Locate the cell with the specified text and output its [X, Y] center coordinate. 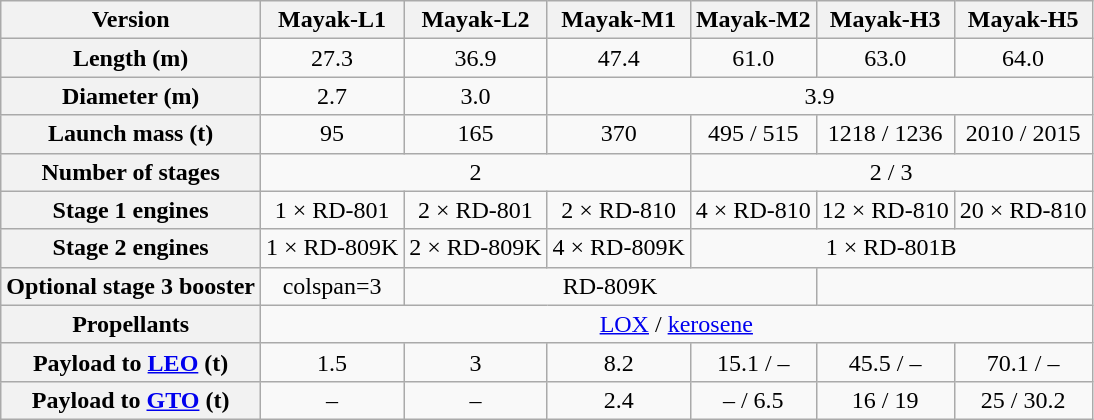
Number of stages [131, 172]
64.0 [1023, 58]
20 × RD-810 [1023, 210]
3 [476, 362]
61.0 [753, 58]
Version [131, 20]
Propellants [131, 324]
4 × RD-810 [753, 210]
Length (m) [131, 58]
Diameter (m) [131, 96]
RD-809K [610, 286]
Mayak-H3 [885, 20]
2.4 [618, 400]
4 × RD-809K [618, 248]
70.1 / – [1023, 362]
45.5 / – [885, 362]
63.0 [885, 58]
2010 / 2015 [1023, 134]
2 [475, 172]
Mayak-M2 [753, 20]
Stage 2 engines [131, 248]
1218 / 1236 [885, 134]
Mayak-M1 [618, 20]
1.5 [332, 362]
Payload to LEO (t) [131, 362]
Stage 1 engines [131, 210]
495 / 515 [753, 134]
1 × RD-809K [332, 248]
12 × RD-810 [885, 210]
– / 6.5 [753, 400]
2 × RD-801 [476, 210]
8.2 [618, 362]
165 [476, 134]
LOX / kerosene [676, 324]
2 × RD-809K [476, 248]
1 × RD-801 [332, 210]
36.9 [476, 58]
colspan=3 [332, 286]
2 / 3 [891, 172]
370 [618, 134]
2 × RD-810 [618, 210]
27.3 [332, 58]
3.0 [476, 96]
2.7 [332, 96]
Launch mass (t) [131, 134]
25 / 30.2 [1023, 400]
15.1 / – [753, 362]
Mayak-L1 [332, 20]
1 × RD-801B [891, 248]
95 [332, 134]
3.9 [820, 96]
Mayak-H5 [1023, 20]
Payload to GTO (t) [131, 400]
Mayak-L2 [476, 20]
16 / 19 [885, 400]
Optional stage 3 booster [131, 286]
47.4 [618, 58]
